For the text-containing cell, return its midpoint in [X, Y] coordinate format. 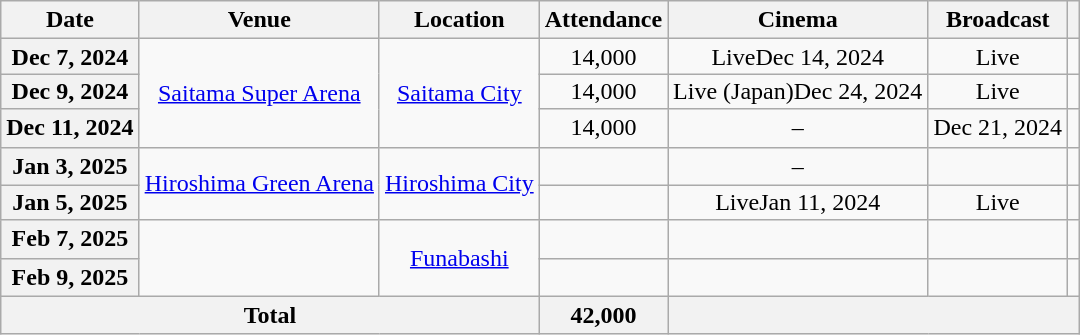
Dec 11, 2024 [70, 128]
Dec 9, 2024 [70, 92]
Dec 21, 2024 [998, 128]
42,000 [603, 315]
Feb 7, 2025 [70, 239]
LiveJan 11, 2024 [798, 202]
Date [70, 20]
Saitama City [459, 93]
Total [270, 315]
Venue [259, 20]
LiveDec 14, 2024 [798, 56]
Jan 5, 2025 [70, 202]
Attendance [603, 20]
Cinema [798, 20]
Hiroshima City [459, 184]
Live (Japan)Dec 24, 2024 [798, 92]
Feb 9, 2025 [70, 277]
Funabashi [459, 258]
Broadcast [998, 20]
Saitama Super Arena [259, 93]
Hiroshima Green Arena [259, 184]
Location [459, 20]
Dec 7, 2024 [70, 56]
Jan 3, 2025 [70, 166]
